Provide the [X, Y] coordinate of the cell's center where the given text is located.  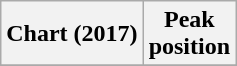
Chart (2017) [72, 34]
Peakposition [189, 34]
